Output the (X, Y) coordinate of the center of the cell containing the given text.  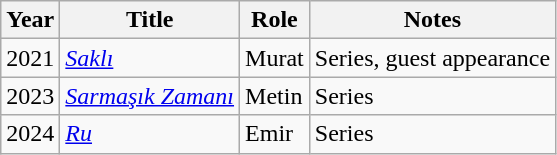
Role (275, 20)
2021 (30, 58)
Ru (150, 134)
Year (30, 20)
Murat (275, 58)
2023 (30, 96)
Sarmaşık Zamanı (150, 96)
Metin (275, 96)
Saklı (150, 58)
Notes (432, 20)
2024 (30, 134)
Series, guest appearance (432, 58)
Emir (275, 134)
Title (150, 20)
